Output the [X, Y] coordinate of the center of the cell containing the given text.  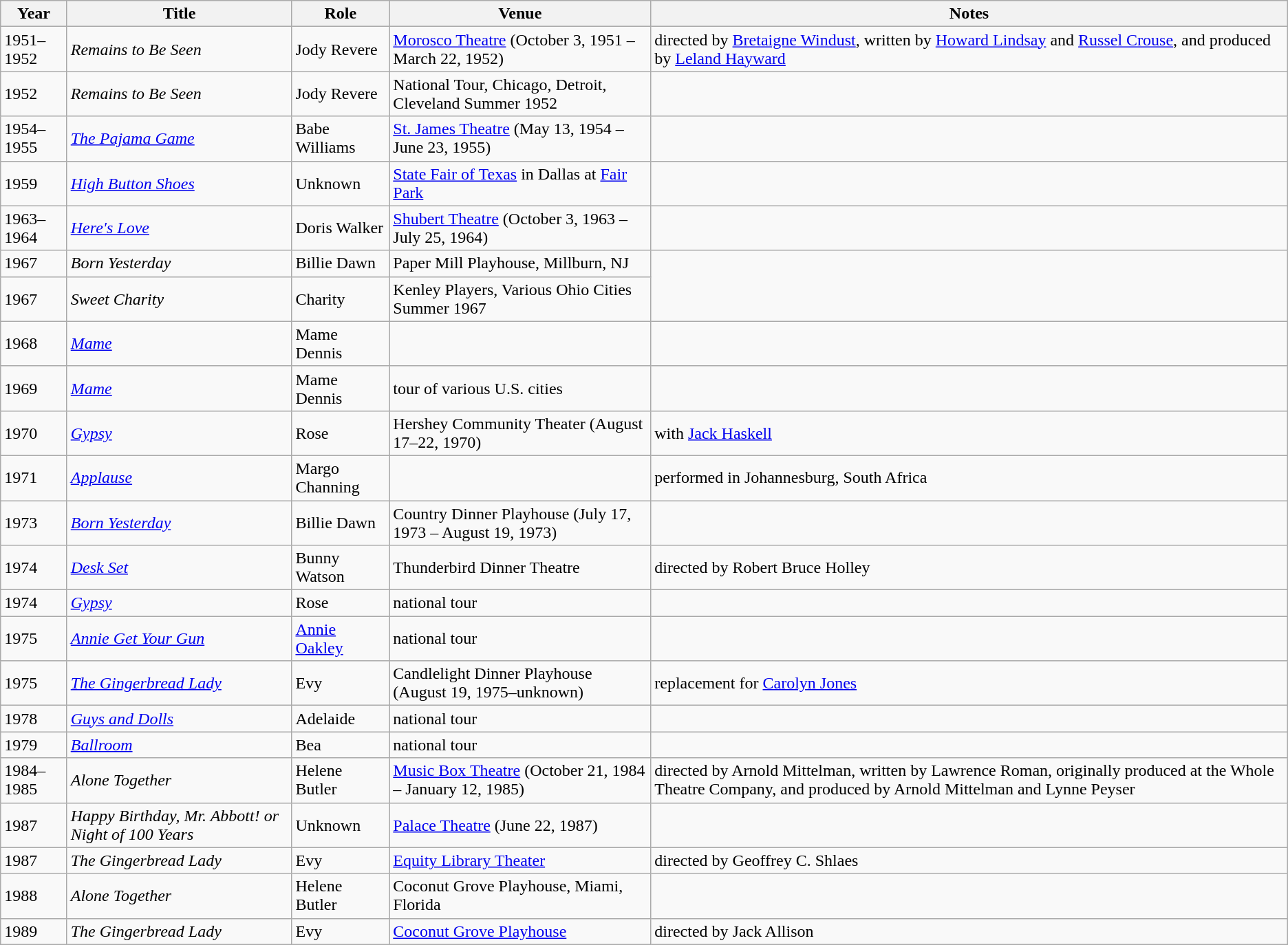
directed by Bretaigne Windust, written by Howard Lindsay and Russel Crouse, and produced by Leland Hayward [969, 50]
Babe Williams [341, 139]
1989 [34, 931]
1963–1964 [34, 228]
Role [341, 14]
Music Box Theatre (October 21, 1984 – January 12, 1985) [520, 780]
Desk Set [179, 568]
Bea [341, 745]
Margo Channing [341, 477]
Adelaide [341, 719]
Notes [969, 14]
tour of various U.S. cities [520, 388]
High Button Shoes [179, 183]
1951–1952 [34, 50]
National Tour, Chicago, Detroit, Cleveland Summer 1952 [520, 94]
1968 [34, 344]
Annie Oakley [341, 638]
1984–1985 [34, 780]
Kenley Players, Various Ohio Cities Summer 1967 [520, 298]
Equity Library Theater [520, 860]
1969 [34, 388]
St. James Theatre (May 13, 1954 – June 23, 1955) [520, 139]
Title [179, 14]
directed by Geoffrey C. Shlaes [969, 860]
Sweet Charity [179, 298]
Coconut Grove Playhouse, Miami, Florida [520, 895]
State Fair of Texas in Dallas at Fair Park [520, 183]
1959 [34, 183]
Paper Mill Playhouse, Millburn, NJ [520, 263]
Hershey Community Theater (August 17–22, 1970) [520, 433]
1971 [34, 477]
directed by Robert Bruce Holley [969, 568]
replacement for Carolyn Jones [969, 684]
Doris Walker [341, 228]
1978 [34, 719]
The Pajama Game [179, 139]
Morosco Theatre (October 3, 1951 – March 22, 1952) [520, 50]
with Jack Haskell [969, 433]
Annie Get Your Gun [179, 638]
Venue [520, 14]
1973 [34, 523]
Coconut Grove Playhouse [520, 931]
1954–1955 [34, 139]
Happy Birthday, Mr. Abbott! or Night of 100 Years [179, 825]
Country Dinner Playhouse (July 17, 1973 – August 19, 1973) [520, 523]
Palace Theatre (June 22, 1987) [520, 825]
Guys and Dolls [179, 719]
1979 [34, 745]
directed by Jack Allison [969, 931]
Here's Love [179, 228]
performed in Johannesburg, South Africa [969, 477]
Applause [179, 477]
Thunderbird Dinner Theatre [520, 568]
Year [34, 14]
1952 [34, 94]
Candlelight Dinner Playhouse (August 19, 1975–unknown) [520, 684]
Charity [341, 298]
Bunny Watson [341, 568]
Shubert Theatre (October 3, 1963 – July 25, 1964) [520, 228]
1988 [34, 895]
Ballroom [179, 745]
1970 [34, 433]
